Output the [X, Y] coordinate of the center of the cell containing the given text.  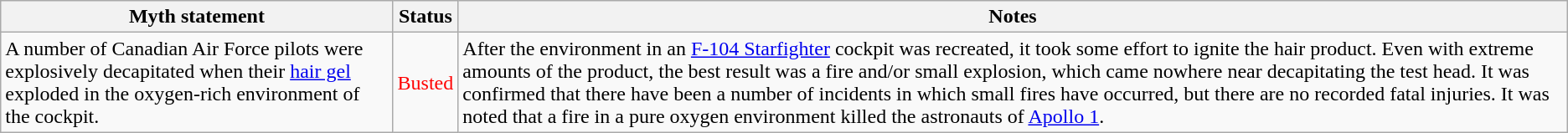
Myth statement [197, 17]
A number of Canadian Air Force pilots were explosively decapitated when their hair gel exploded in the oxygen-rich environment of the cockpit. [197, 82]
Status [426, 17]
Notes [1013, 17]
Busted [426, 82]
